Scan for the cell matching the given text and deliver its [X, Y] coordinate at center. 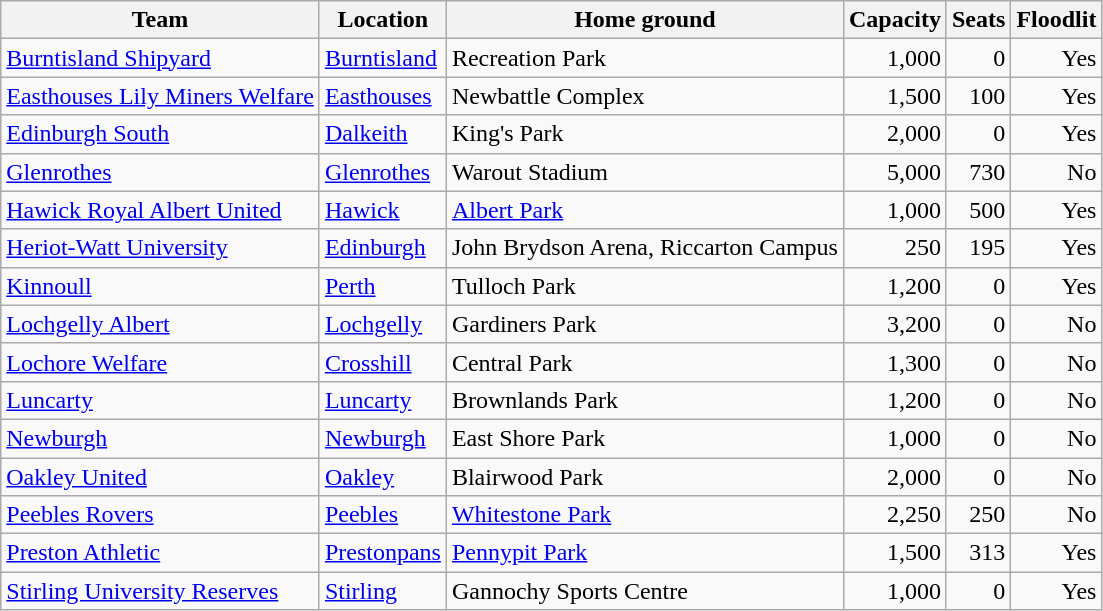
Albert Park [644, 210]
Stirling [382, 591]
Lochgelly Albert [160, 324]
Central Park [644, 362]
Stirling University Reserves [160, 591]
Pennypit Park [644, 553]
Preston Athletic [160, 553]
313 [978, 553]
Warout Stadium [644, 172]
Oakley United [160, 477]
Hawick Royal Albert United [160, 210]
Easthouses [382, 96]
Burntisland [382, 58]
Location [382, 20]
Edinburgh South [160, 134]
Gardiners Park [644, 324]
Heriot-Watt University [160, 248]
Edinburgh [382, 248]
Lochgelly [382, 324]
Oakley [382, 477]
3,200 [894, 324]
Easthouses Lily Miners Welfare [160, 96]
Peebles Rovers [160, 515]
Perth [382, 286]
King's Park [644, 134]
Kinnoull [160, 286]
Dalkeith [382, 134]
East Shore Park [644, 438]
100 [978, 96]
Newbattle Complex [644, 96]
500 [978, 210]
Floodlit [1056, 20]
Crosshill [382, 362]
Capacity [894, 20]
2,250 [894, 515]
Team [160, 20]
Whitestone Park [644, 515]
Prestonpans [382, 553]
Blairwood Park [644, 477]
730 [978, 172]
Hawick [382, 210]
Lochore Welfare [160, 362]
Recreation Park [644, 58]
Burntisland Shipyard [160, 58]
Peebles [382, 515]
Gannochy Sports Centre [644, 591]
5,000 [894, 172]
Brownlands Park [644, 400]
1,300 [894, 362]
John Brydson Arena, Riccarton Campus [644, 248]
Tulloch Park [644, 286]
Home ground [644, 20]
Seats [978, 20]
195 [978, 248]
